Find where the given text appears and provide that cell's center as (x, y) coordinate. 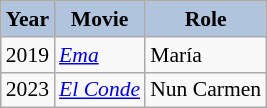
María (206, 55)
Movie (100, 19)
Ema (100, 55)
2019 (28, 55)
2023 (28, 90)
El Conde (100, 90)
Role (206, 19)
Nun Carmen (206, 90)
Year (28, 19)
